For the text-containing cell, return its midpoint in [x, y] coordinate format. 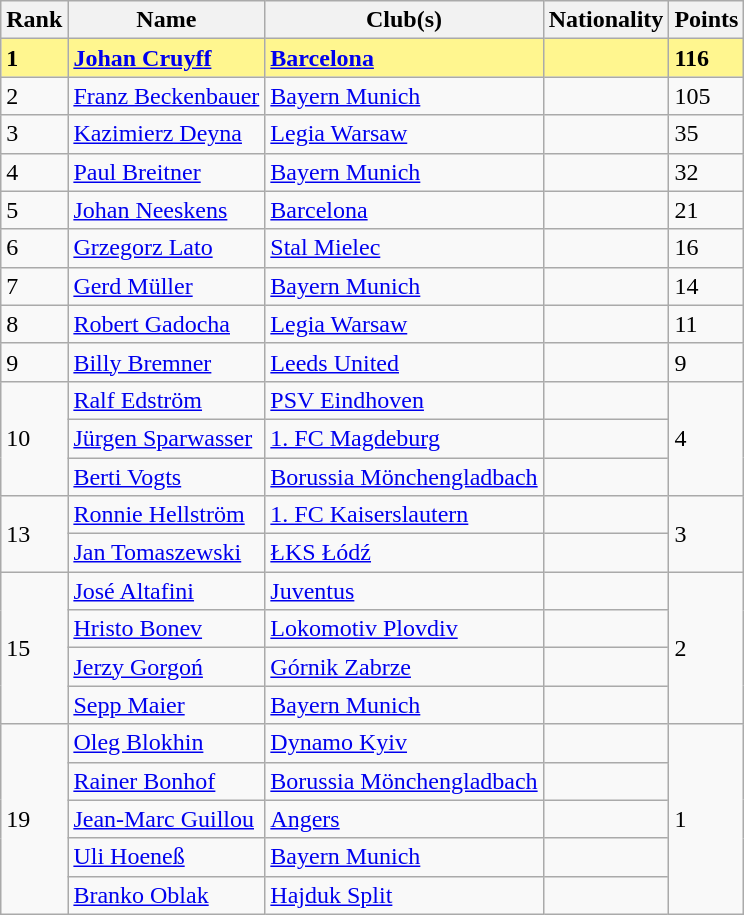
Rank [34, 20]
Oleg Blokhin [166, 743]
Johan Neeskens [166, 210]
Robert Gadocha [166, 324]
Paul Breitner [166, 172]
Grzegorz Lato [166, 248]
Branko Oblak [166, 895]
7 [34, 286]
1. FC Kaiserslautern [404, 515]
Ronnie Hellström [166, 515]
Juventus [404, 591]
8 [34, 324]
José Altafini [166, 591]
Johan Cruyff [166, 58]
10 [34, 438]
16 [706, 248]
Stal Mielec [404, 248]
11 [706, 324]
Angers [404, 819]
Rainer Bonhof [166, 781]
13 [34, 534]
6 [34, 248]
Uli Hoeneß [166, 857]
Points [706, 20]
PSV Eindhoven [404, 400]
Franz Beckenbauer [166, 96]
Jerzy Gorgoń [166, 667]
1. FC Magdeburg [404, 438]
Name [166, 20]
Górnik Zabrze [404, 667]
Jürgen Sparwasser [166, 438]
Hajduk Split [404, 895]
Ralf Edström [166, 400]
105 [706, 96]
5 [34, 210]
Dynamo Kyiv [404, 743]
Kazimierz Deyna [166, 134]
Jan Tomaszewski [166, 553]
Hristo Bonev [166, 629]
35 [706, 134]
Leeds United [404, 362]
ŁKS Łódź [404, 553]
Berti Vogts [166, 477]
Club(s) [404, 20]
32 [706, 172]
Lokomotiv Plovdiv [404, 629]
Nationality [606, 20]
Jean-Marc Guillou [166, 819]
Sepp Maier [166, 705]
14 [706, 286]
116 [706, 58]
21 [706, 210]
15 [34, 648]
Billy Bremner [166, 362]
19 [34, 819]
Gerd Müller [166, 286]
